Scan for the cell matching the given text and deliver its [X, Y] coordinate at center. 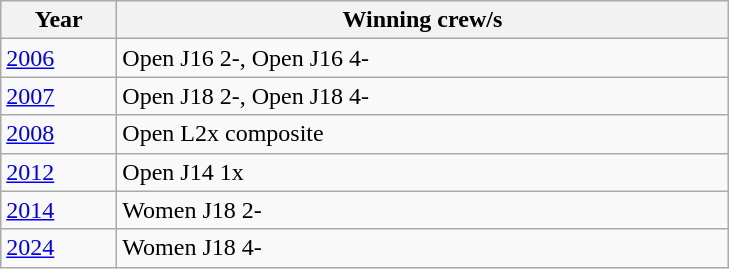
Winning crew/s [422, 20]
2014 [59, 210]
2006 [59, 58]
Open L2x composite [422, 134]
2012 [59, 172]
2024 [59, 248]
Open J14 1x [422, 172]
Open J18 2-, Open J18 4- [422, 96]
Women J18 4- [422, 248]
Women J18 2- [422, 210]
Open J16 2-, Open J16 4- [422, 58]
Year [59, 20]
2007 [59, 96]
2008 [59, 134]
